Detect which cell encompasses the target text, then output its (x, y) center coordinate. 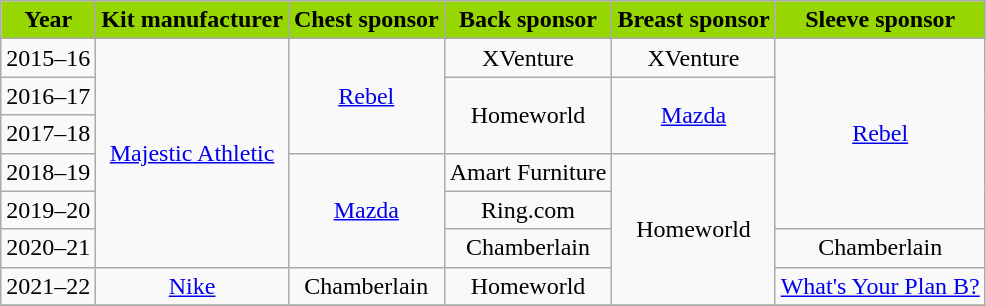
Breast sponsor (694, 20)
Sleeve sponsor (880, 20)
2016–17 (48, 96)
2020–21 (48, 248)
Ring.com (528, 210)
2017–18 (48, 134)
2015–16 (48, 58)
Kit manufacturer (192, 20)
2021–22 (48, 286)
2019–20 (48, 210)
Amart Furniture (528, 172)
Nike (192, 286)
Majestic Athletic (192, 153)
Back sponsor (528, 20)
What's Your Plan B? (880, 286)
2018–19 (48, 172)
Chest sponsor (366, 20)
Year (48, 20)
